Determine the [x, y] coordinate at the center of the cell enclosing the given text.  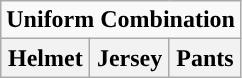
Uniform Combination [121, 20]
Helmet [46, 58]
Pants [204, 58]
Jersey [130, 58]
